Identify which cell holds the provided text, then report its [X, Y] central coordinate. 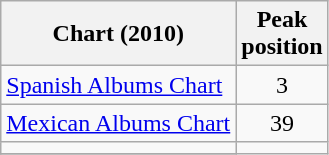
Mexican Albums Chart [118, 123]
Peakposition [282, 34]
Chart (2010) [118, 34]
3 [282, 85]
39 [282, 123]
Spanish Albums Chart [118, 85]
